Extract the [X, Y] coordinate from the center of the cell holding the provided text.  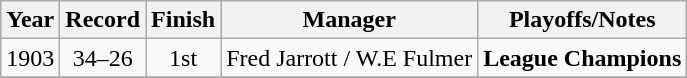
1st [184, 58]
Finish [184, 20]
Year [30, 20]
Fred Jarrott / W.E Fulmer [350, 58]
Record [103, 20]
34–26 [103, 58]
League Champions [582, 58]
1903 [30, 58]
Manager [350, 20]
Playoffs/Notes [582, 20]
